For the text-containing cell, return its midpoint in (X, Y) coordinate format. 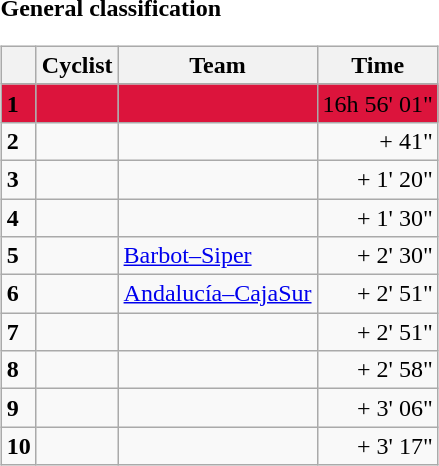
+ 1' 20" (378, 179)
Time (378, 65)
+ 1' 30" (378, 217)
+ 3' 06" (378, 408)
6 (18, 294)
Team (218, 65)
+ 41" (378, 141)
+ 2' 58" (378, 370)
4 (18, 217)
10 (18, 446)
Barbot–Siper (218, 256)
Andalucía–CajaSur (218, 294)
5 (18, 256)
7 (18, 332)
1 (18, 103)
2 (18, 141)
Cyclist (77, 65)
+ 3' 17" (378, 446)
9 (18, 408)
16h 56' 01" (378, 103)
8 (18, 370)
3 (18, 179)
+ 2' 30" (378, 256)
